Detect which cell encompasses the target text, then output its [x, y] center coordinate. 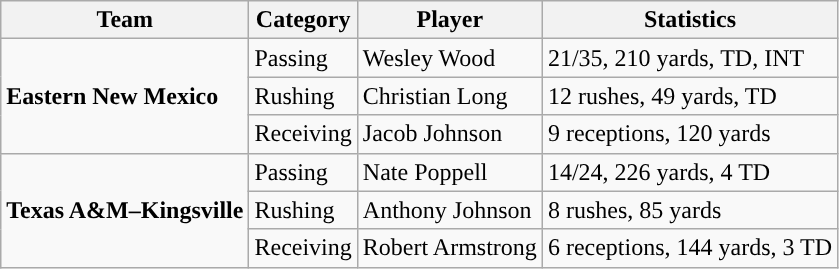
Player [450, 20]
Eastern New Mexico [125, 96]
9 receptions, 120 yards [690, 134]
Category [303, 20]
Wesley Wood [450, 58]
Statistics [690, 20]
Texas A&M–Kingsville [125, 210]
8 rushes, 85 yards [690, 210]
Nate Poppell [450, 172]
Jacob Johnson [450, 134]
Christian Long [450, 96]
Robert Armstrong [450, 248]
Team [125, 20]
6 receptions, 144 yards, 3 TD [690, 248]
21/35, 210 yards, TD, INT [690, 58]
14/24, 226 yards, 4 TD [690, 172]
12 rushes, 49 yards, TD [690, 96]
Anthony Johnson [450, 210]
